Detect which cell encompasses the target text, then output its (x, y) center coordinate. 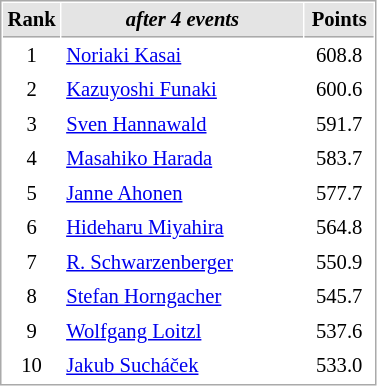
8 (32, 296)
Wolfgang Loitzl (183, 332)
R. Schwarzenberger (183, 262)
Kazuyoshi Funaki (183, 90)
583.7 (340, 158)
564.8 (340, 228)
Janne Ahonen (183, 194)
608.8 (340, 56)
537.6 (340, 332)
533.0 (340, 366)
5 (32, 194)
after 4 events (183, 20)
3 (32, 124)
600.6 (340, 90)
591.7 (340, 124)
Stefan Horngacher (183, 296)
545.7 (340, 296)
9 (32, 332)
Hideharu Miyahira (183, 228)
Jakub Sucháček (183, 366)
1 (32, 56)
4 (32, 158)
Sven Hannawald (183, 124)
6 (32, 228)
Points (340, 20)
2 (32, 90)
Masahiko Harada (183, 158)
Noriaki Kasai (183, 56)
7 (32, 262)
550.9 (340, 262)
Rank (32, 20)
10 (32, 366)
577.7 (340, 194)
